For the text-containing cell, return its midpoint in [X, Y] coordinate format. 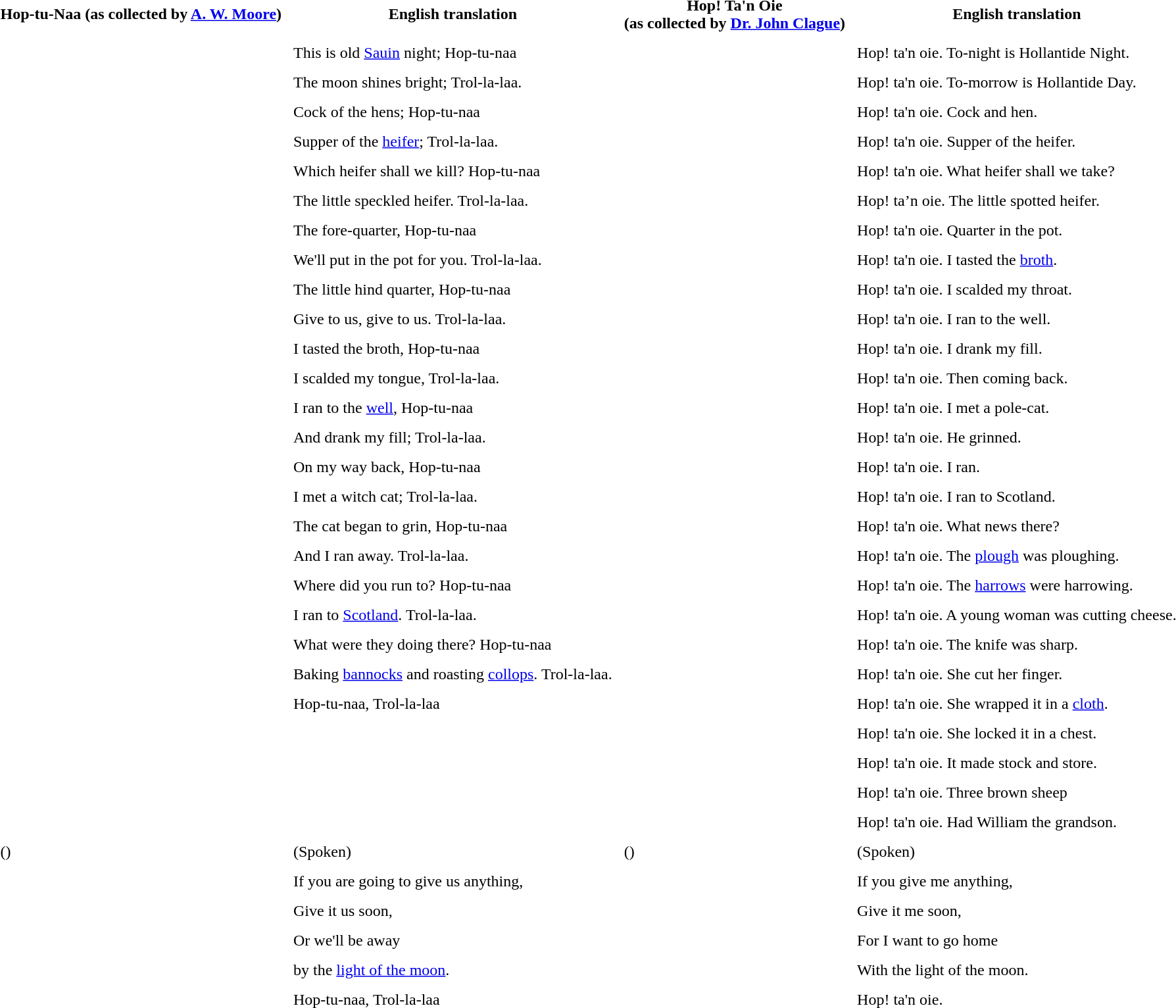
Give to us, give to us. Trol-la-laa. [453, 319]
What were they doing there? Hop-tu-naa [453, 644]
We'll put in the pot for you. Trol-la-laa. [453, 260]
On my way back, Hop-tu-naa [453, 467]
I ran to Scotland. Trol-la-laa. [453, 615]
I met a witch cat; Trol-la-laa. [453, 496]
And drank my fill; Trol-la-laa. [453, 437]
The fore-quarter, Hop-tu-naa [453, 230]
The cat began to grin, Hop-tu-naa [453, 526]
I scalded my tongue, Trol-la-laa. [453, 378]
The moon shines bright; Trol-la-laa. [453, 82]
Or we'll be away [453, 940]
Hop-tu-naa, Trol-la-laa [453, 704]
Which heifer shall we kill? Hop-tu-naa [453, 171]
And I ran away. Trol-la-laa. [453, 556]
Supper of the heifer; Trol-la-laa. [453, 141]
This is old Sauin night; Hop-tu-naa [453, 53]
(Spoken) [453, 852]
Cock of the hens; Hop-tu-naa [453, 112]
I tasted the broth, Hop-tu-naa [453, 348]
Where did you run to? Hop-tu-naa [453, 585]
The little speckled heifer. Trol-la-laa. [453, 201]
If you are going to give us anything, [453, 881]
I ran to the well, Hop-tu-naa [453, 408]
Baking bannocks and roasting collops. Trol-la-laa. [453, 674]
() [734, 852]
Give it us soon, [453, 911]
by the light of the moon. [453, 970]
The little hind quarter, Hop-tu-naa [453, 289]
